Capture the cell that displays the provided text and extract its (x, y) central coordinate. 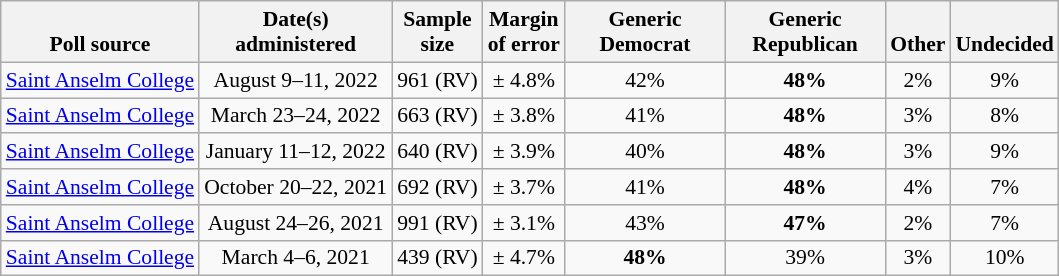
42% (645, 80)
August 9–11, 2022 (296, 80)
663 (RV) (438, 116)
40% (645, 152)
Samplesize (438, 32)
± 3.8% (524, 116)
± 3.9% (524, 152)
961 (RV) (438, 80)
692 (RV) (438, 187)
January 11–12, 2022 (296, 152)
39% (805, 258)
Other (918, 32)
Date(s)administered (296, 32)
Marginof error (524, 32)
March 23–24, 2022 (296, 116)
991 (RV) (438, 223)
Poll source (100, 32)
August 24–26, 2021 (296, 223)
47% (805, 223)
439 (RV) (438, 258)
GenericRepublican (805, 32)
10% (1004, 258)
± 4.8% (524, 80)
GenericDemocrat (645, 32)
43% (645, 223)
640 (RV) (438, 152)
4% (918, 187)
± 3.7% (524, 187)
October 20–22, 2021 (296, 187)
Undecided (1004, 32)
8% (1004, 116)
± 3.1% (524, 223)
± 4.7% (524, 258)
March 4–6, 2021 (296, 258)
